For the text-containing cell, return its midpoint in [X, Y] coordinate format. 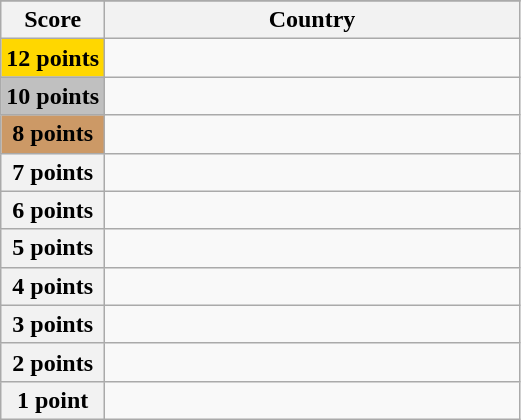
3 points [53, 324]
2 points [53, 362]
12 points [53, 58]
4 points [53, 286]
10 points [53, 96]
6 points [53, 210]
Score [53, 20]
5 points [53, 248]
1 point [53, 400]
Country [312, 20]
8 points [53, 134]
7 points [53, 172]
